Detect which cell encompasses the target text, then output its (x, y) center coordinate. 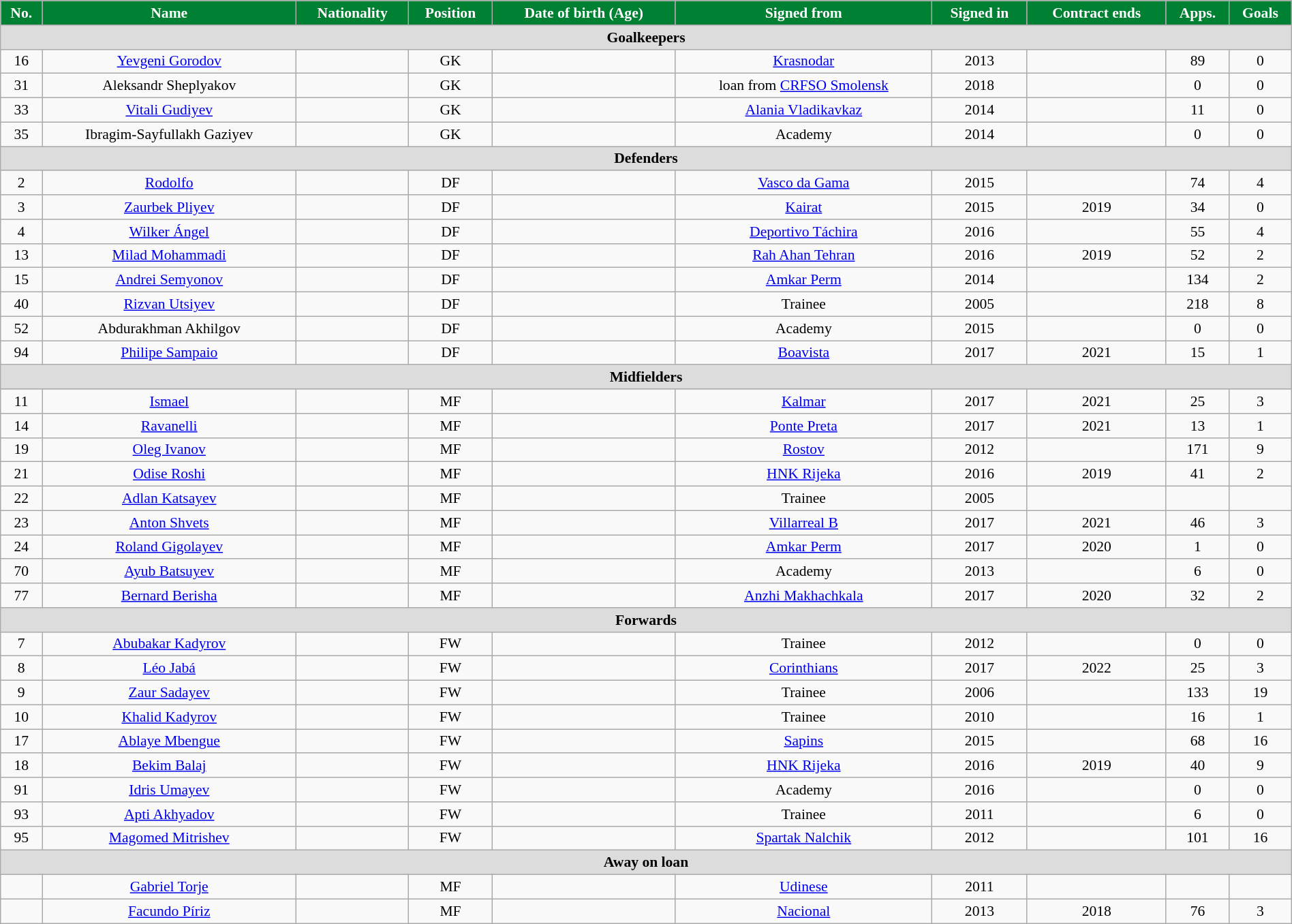
134 (1197, 280)
23 (22, 523)
Corinthians (804, 668)
18 (22, 766)
loan from CRFSO Smolensk (804, 86)
Léo Jabá (169, 668)
Oleg Ivanov (169, 450)
Alania Vladikavkaz (804, 110)
Apti Akhyadov (169, 814)
Goalkeepers (646, 37)
95 (22, 838)
Facundo Píriz (169, 911)
Yevgeni Gorodov (169, 61)
94 (22, 353)
Kalmar (804, 401)
32 (1197, 596)
Abdurakhman Akhilgov (169, 328)
133 (1197, 693)
Kairat (804, 207)
Zaur Sadayev (169, 693)
Forwards (646, 620)
171 (1197, 450)
Away on loan (646, 863)
31 (22, 86)
Udinese (804, 887)
Sapins (804, 741)
77 (22, 596)
Nationality (353, 13)
41 (1197, 474)
Midfielders (646, 378)
Bekim Balaj (169, 766)
Date of birth (Age) (583, 13)
74 (1197, 183)
No. (22, 13)
Abubakar Kadyrov (169, 644)
Apps. (1197, 13)
Signed from (804, 13)
76 (1197, 911)
Philipe Sampaio (169, 353)
Anton Shvets (169, 523)
21 (22, 474)
Adlan Katsayev (169, 499)
218 (1197, 305)
46 (1197, 523)
Villarreal B (804, 523)
35 (22, 134)
Nacional (804, 911)
17 (22, 741)
2010 (980, 717)
Ismael (169, 401)
Andrei Semyonov (169, 280)
24 (22, 547)
2006 (980, 693)
Contract ends (1096, 13)
7 (22, 644)
Aleksandr Sheplyakov (169, 86)
Defenders (646, 159)
70 (22, 572)
33 (22, 110)
Wilker Ángel (169, 232)
91 (22, 790)
Ayub Batsuyev (169, 572)
14 (22, 426)
Spartak Nalchik (804, 838)
Khalid Kadyrov (169, 717)
10 (22, 717)
Ponte Preta (804, 426)
Ablaye Mbengue (169, 741)
93 (22, 814)
Deportivo Táchira (804, 232)
Zaurbek Pliyev (169, 207)
Rah Ahan Tehran (804, 256)
101 (1197, 838)
Ibragim-Sayfullakh Gaziyev (169, 134)
Rizvan Utsiyev (169, 305)
68 (1197, 741)
Bernard Berisha (169, 596)
Name (169, 13)
Magomed Mitrishev (169, 838)
2022 (1096, 668)
Ravanelli (169, 426)
Krasnodar (804, 61)
Goals (1261, 13)
Anzhi Makhachkala (804, 596)
Gabriel Torje (169, 887)
Signed in (980, 13)
34 (1197, 207)
Boavista (804, 353)
Vitali Gudiyev (169, 110)
89 (1197, 61)
55 (1197, 232)
Rostov (804, 450)
Idris Umayev (169, 790)
Roland Gigolayev (169, 547)
Position (451, 13)
Milad Mohammadi (169, 256)
22 (22, 499)
Odise Roshi (169, 474)
Vasco da Gama (804, 183)
Rodolfo (169, 183)
